Capture the cell that displays the provided text and extract its (X, Y) central coordinate. 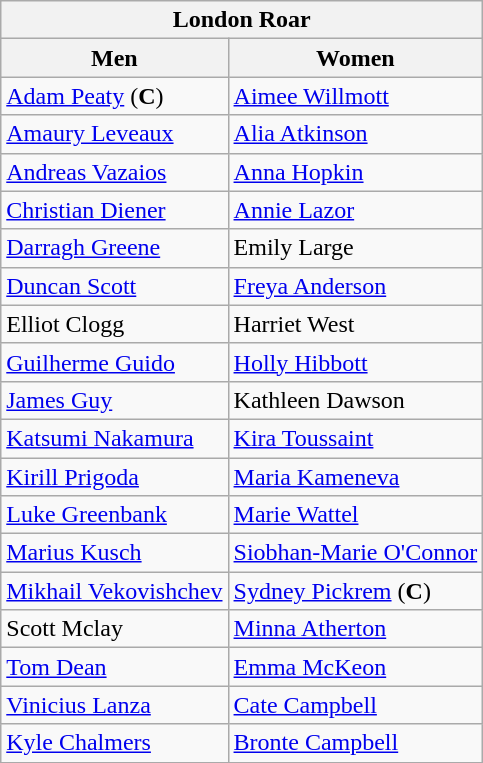
Luke Greenbank (114, 515)
Katsumi Nakamura (114, 438)
Elliot Clogg (114, 324)
Annie Lazor (356, 210)
Kira Toussaint (356, 438)
Bronte Campbell (356, 743)
Tom Dean (114, 667)
Siobhan-Marie O'Connor (356, 553)
Women (356, 58)
Minna Atherton (356, 629)
Christian Diener (114, 210)
Cate Campbell (356, 705)
Marie Wattel (356, 515)
Aimee Willmott (356, 96)
Mikhail Vekovishchev (114, 591)
Men (114, 58)
Sydney Pickrem (C) (356, 591)
Maria Kameneva (356, 477)
Alia Atkinson (356, 134)
Amaury Leveaux (114, 134)
James Guy (114, 400)
Kathleen Dawson (356, 400)
Emily Large (356, 248)
Vinicius Lanza (114, 705)
Holly Hibbott (356, 362)
Darragh Greene (114, 248)
Andreas Vazaios (114, 172)
Kyle Chalmers (114, 743)
Harriet West (356, 324)
Freya Anderson (356, 286)
Marius Kusch (114, 553)
Duncan Scott (114, 286)
Guilherme Guido (114, 362)
Scott Mclay (114, 629)
Emma McKeon (356, 667)
London Roar (242, 20)
Anna Hopkin (356, 172)
Kirill Prigoda (114, 477)
Adam Peaty (C) (114, 96)
